Find where the given text appears and provide that cell's center as (X, Y) coordinate. 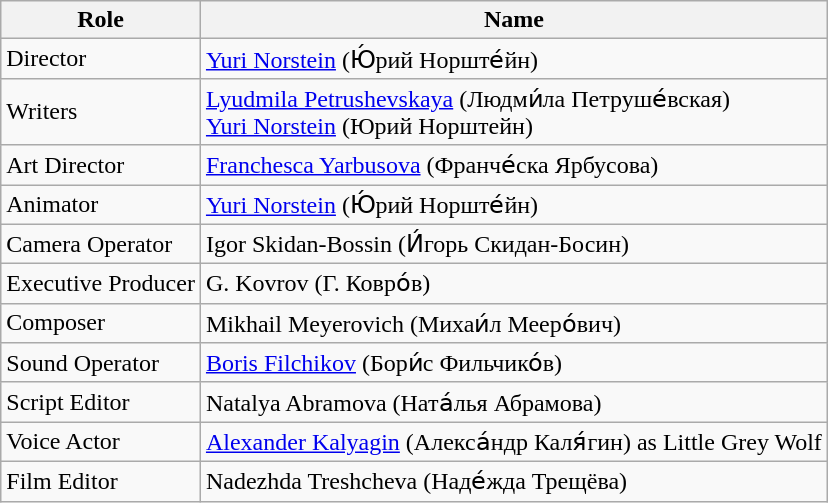
Composer (101, 323)
Film Editor (101, 481)
Boris Filchikov (Бори́с Фильчико́в) (514, 363)
Voice Actor (101, 442)
Lyudmila Petrushevskaya (Людми́ла Петруше́вская)Yuri Norstein (Юрий Норштейн) (514, 112)
Natalya Abramova (Ната́лья Абрамова) (514, 402)
Role (101, 20)
Alexander Kalyagin (Алекса́ндр Каля́гин) as Little Grey Wolf (514, 442)
G. Kovrov (Г. Ковро́в) (514, 284)
Art Director (101, 165)
Director (101, 59)
Name (514, 20)
Writers (101, 112)
Igor Skidan-Bossin (И́горь Скидан-Босин) (514, 244)
Nadezhda Treshcheva (Наде́жда Трещёва) (514, 481)
Camera Operator (101, 244)
Script Editor (101, 402)
Animator (101, 204)
Mikhail Meyerovich (Михаи́л Мееро́вич) (514, 323)
Executive Producer (101, 284)
Sound Operator (101, 363)
Franchesca Yarbusova (Франче́ска Ярбусова) (514, 165)
